Extract the [x, y] coordinate from the center of the cell holding the provided text.  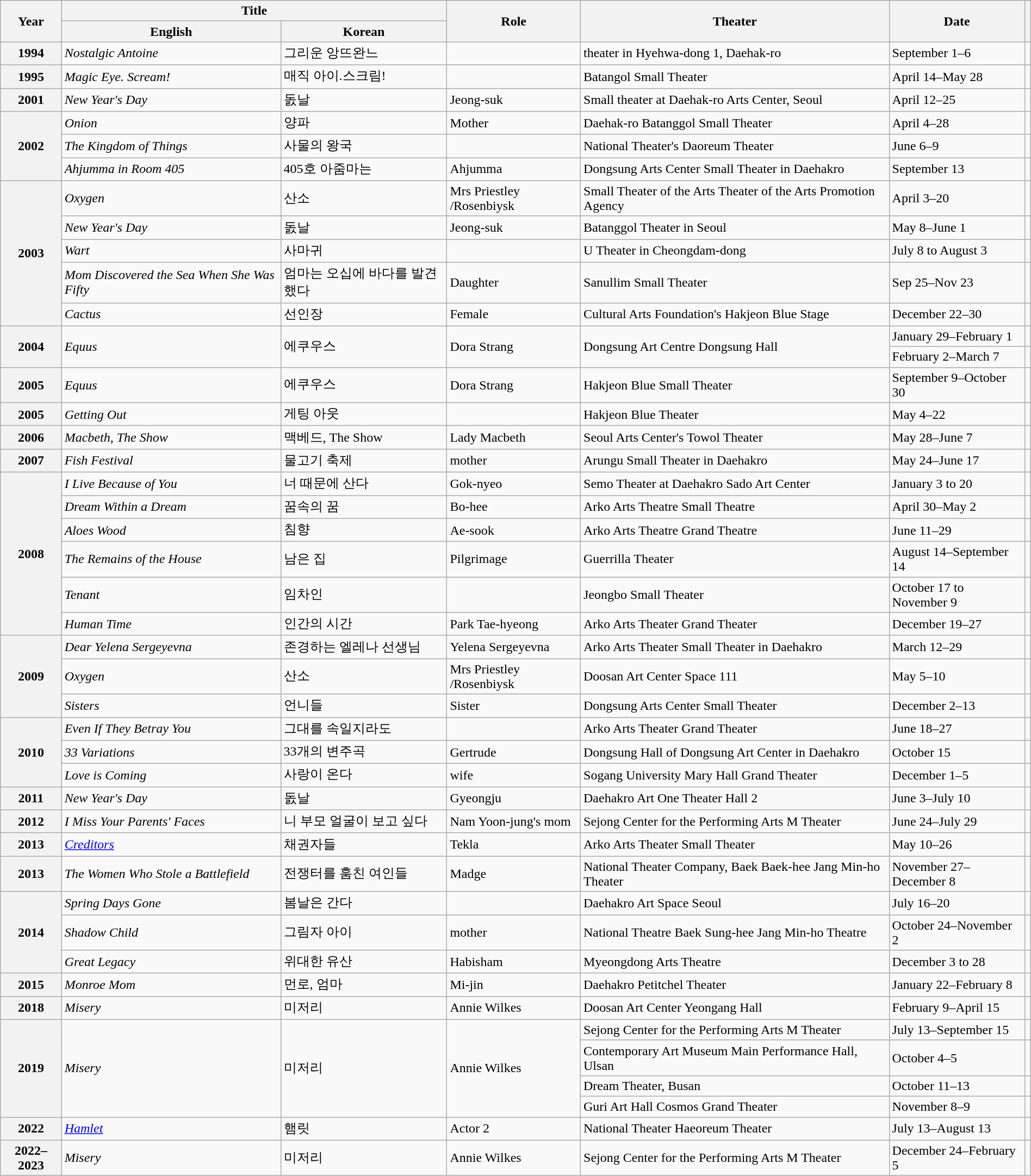
Daughter [514, 282]
Arko Arts Theater Small Theater in Daehakro [735, 647]
햄릿 [364, 1129]
Sep 25–Nov 23 [957, 282]
February 9–April 15 [957, 1008]
선인장 [364, 314]
Ahjumma [514, 170]
Daehak-ro Batanggol Small Theater [735, 123]
사마귀 [364, 251]
April 14–May 28 [957, 76]
Sister [514, 706]
Tenant [171, 595]
September 9–October 30 [957, 385]
December 2–13 [957, 706]
Tekla [514, 844]
Myeongdong Arts Theatre [735, 962]
2006 [31, 437]
2014 [31, 932]
1994 [31, 53]
Sogang University Mary Hall Grand Theater [735, 776]
June 11–29 [957, 530]
The Remains of the House [171, 559]
I Live Because of You [171, 484]
Monroe Mom [171, 985]
Nostalgic Antoine [171, 53]
그대를 속일지라도 [364, 729]
사물의 왕국 [364, 146]
May 8–June 1 [957, 227]
2022–2023 [31, 1158]
The Kingdom of Things [171, 146]
Cactus [171, 314]
Park Tae-hyeong [514, 624]
2009 [31, 676]
2011 [31, 799]
2010 [31, 752]
July 13–September 15 [957, 1030]
Seoul Arts Center's Towol Theater [735, 437]
매직 아이.스크림! [364, 76]
Aloes Wood [171, 530]
June 24–July 29 [957, 821]
Sisters [171, 706]
National Theater Haeoreum Theater [735, 1129]
Pilgrimage [514, 559]
Mom Discovered the Sea When She Was Fifty [171, 282]
Date [957, 21]
Mi-jin [514, 985]
Daehakro Petitchel Theater [735, 985]
사랑이 온다 [364, 776]
Dongsung Hall of Dongsung Art Center in Daehakro [735, 752]
July 8 to August 3 [957, 251]
2003 [31, 253]
National Theater Company, Baek Baek-hee Jang Min-ho Theater [735, 874]
양파 [364, 123]
July 16–20 [957, 903]
Cultural Arts Foundation's Hakjeon Blue Stage [735, 314]
Korean [364, 32]
Guerrilla Theater [735, 559]
Lady Macbeth [514, 437]
위대한 유산 [364, 962]
National Theater's Daoreum Theater [735, 146]
Nam Yoon-jung's mom [514, 821]
물고기 축제 [364, 460]
Hakjeon Blue Small Theater [735, 385]
Batangol Small Theater [735, 76]
2019 [31, 1068]
Habisham [514, 962]
Wart [171, 251]
Guri Art Hall Cosmos Grand Theater [735, 1106]
2008 [31, 554]
그림자 아이 [364, 932]
Title [254, 11]
2015 [31, 985]
침향 [364, 530]
Gertrude [514, 752]
Onion [171, 123]
2012 [31, 821]
Shadow Child [171, 932]
The Women Who Stole a Battlefield [171, 874]
Daehakro Art Space Seoul [735, 903]
남은 집 [364, 559]
Dongsung Art Centre Dongsung Hall [735, 346]
2022 [31, 1129]
June 18–27 [957, 729]
Role [514, 21]
January 29–February 1 [957, 336]
2002 [31, 146]
September 13 [957, 170]
December 24–February 5 [957, 1158]
인간의 시간 [364, 624]
May 5–10 [957, 677]
December 1–5 [957, 776]
Magic Eye. Scream! [171, 76]
January 3 to 20 [957, 484]
January 22–February 8 [957, 985]
Batanggol Theater in Seoul [735, 227]
October 11–13 [957, 1086]
Hakjeon Blue Theater [735, 414]
Actor 2 [514, 1129]
맥베드, The Show [364, 437]
U Theater in Cheongdam-dong [735, 251]
Small Theater of the Arts Theater of the Arts Promotion Agency [735, 198]
Ae-sook [514, 530]
405호 아줌마는 [364, 170]
Ahjumma in Room 405 [171, 170]
June 6–9 [957, 146]
엄마는 오십에 바다를 발견했다 [364, 282]
존경하는 엘레나 선생님 [364, 647]
National Theatre Baek Sung-hee Jang Min-ho Theatre [735, 932]
July 13–August 13 [957, 1129]
Contemporary Art Museum Main Performance Hall, Ulsan [735, 1057]
33개의 변주곡 [364, 752]
September 1–6 [957, 53]
May 10–26 [957, 844]
November 8–9 [957, 1106]
Female [514, 314]
2018 [31, 1008]
Macbeth, The Show [171, 437]
October 4–5 [957, 1057]
Yelena Sergeyevna [514, 647]
언니들 [364, 706]
Daehakro Art One Theater Hall 2 [735, 799]
October 15 [957, 752]
December 19–27 [957, 624]
December 22–30 [957, 314]
33 Variations [171, 752]
꿈속의 꿈 [364, 507]
Gyeongju [514, 799]
Spring Days Gone [171, 903]
March 12–29 [957, 647]
Creditors [171, 844]
Dongsung Arts Center Small Theater in Daehakro [735, 170]
게팅 아웃 [364, 414]
Love is Coming [171, 776]
Theater [735, 21]
Small theater at Daehak-ro Arts Center, Seoul [735, 100]
채권자들 [364, 844]
봄날은 간다 [364, 903]
Madge [514, 874]
Fish Festival [171, 460]
April 4–28 [957, 123]
February 2–March 7 [957, 357]
2007 [31, 460]
Getting Out [171, 414]
Sanullim Small Theater [735, 282]
October 17 to November 9 [957, 595]
Dream Within a Dream [171, 507]
Arungu Small Theater in Daehakro [735, 460]
니 부모 얼굴이 보고 싶다 [364, 821]
Doosan Art Center Space 111 [735, 677]
그리운 앙뜨완느 [364, 53]
wife [514, 776]
Hamlet [171, 1129]
Semo Theater at Daehakro Sado Art Center [735, 484]
Bo-hee [514, 507]
Dongsung Arts Center Small Theater [735, 706]
English [171, 32]
2001 [31, 100]
Dear Yelena Sergeyevna [171, 647]
Arko Arts Theatre Small Theatre [735, 507]
Great Legacy [171, 962]
November 27–December 8 [957, 874]
Gok-nyeo [514, 484]
Doosan Art Center Yeongang Hall [735, 1008]
theater in Hyehwa-dong 1, Daehak-ro [735, 53]
Arko Arts Theater Small Theater [735, 844]
August 14–September 14 [957, 559]
너 때문에 산다 [364, 484]
I Miss Your Parents' Faces [171, 821]
Arko Arts Theatre Grand Theatre [735, 530]
June 3–July 10 [957, 799]
전쟁터를 훔친 여인들 [364, 874]
October 24–November 2 [957, 932]
May 28–June 7 [957, 437]
April 30–May 2 [957, 507]
먼로, 엄마 [364, 985]
임차인 [364, 595]
May 24–June 17 [957, 460]
Mother [514, 123]
1995 [31, 76]
Dream Theater, Busan [735, 1086]
Year [31, 21]
Human Time [171, 624]
Even If They Betray You [171, 729]
April 12–25 [957, 100]
May 4–22 [957, 414]
Jeongbo Small Theater [735, 595]
April 3–20 [957, 198]
December 3 to 28 [957, 962]
2004 [31, 346]
